Output the [X, Y] coordinate of the center of the cell containing the given text.  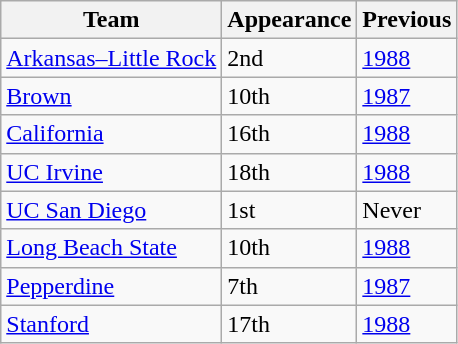
2nd [290, 58]
Team [112, 20]
Brown [112, 96]
Appearance [290, 20]
17th [290, 324]
Arkansas–Little Rock [112, 58]
18th [290, 172]
UC San Diego [112, 210]
Never [407, 210]
Previous [407, 20]
UC Irvine [112, 172]
Stanford [112, 324]
Long Beach State [112, 248]
7th [290, 286]
Pepperdine [112, 286]
1st [290, 210]
16th [290, 134]
California [112, 134]
